Return the (X, Y) coordinate for the center point of the cell that contains the specified text.  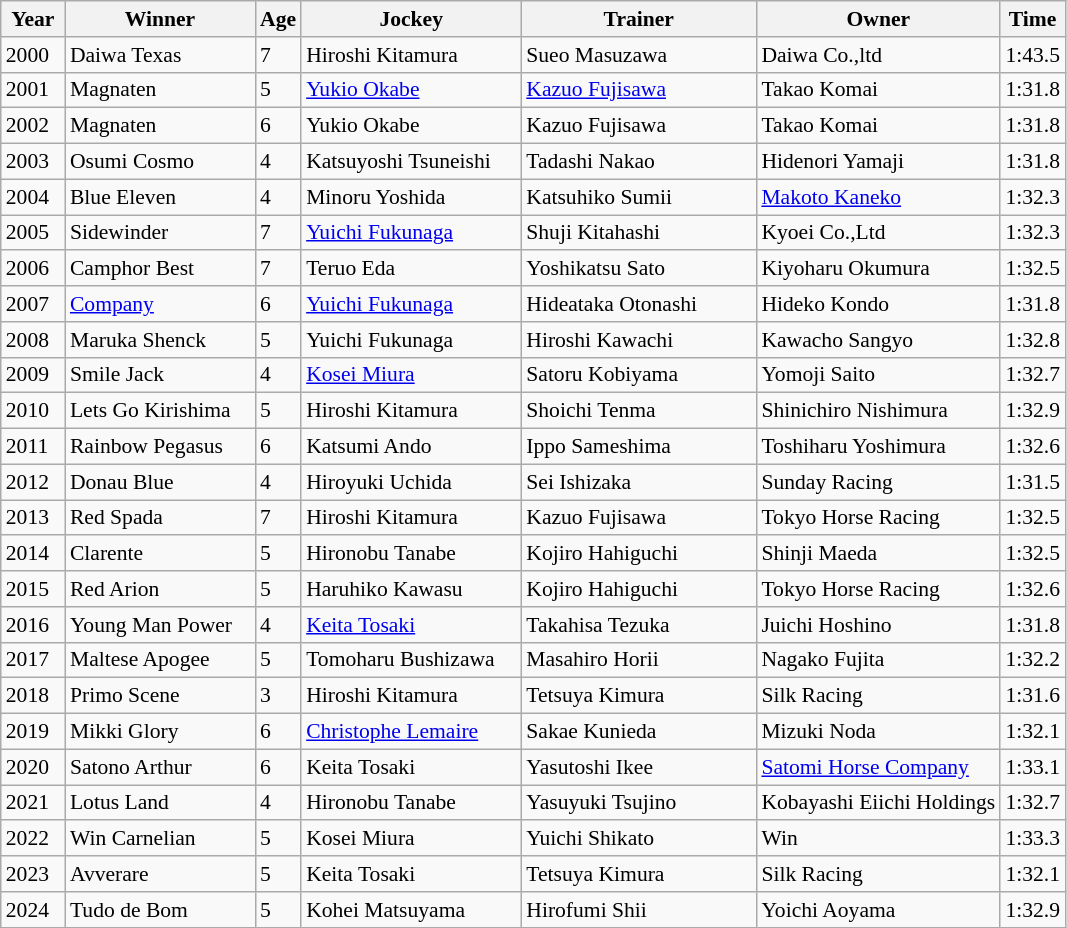
Daiwa Texas (160, 55)
Nagako Fujita (878, 660)
Trainer (638, 19)
Katsumi Ando (411, 447)
Shuji Kitahashi (638, 233)
Hideataka Otonashi (638, 304)
Clarente (160, 554)
Masahiro Horii (638, 660)
1:32.2 (1032, 660)
Kyoei Co.,Ltd (878, 233)
Minoru Yoshida (411, 197)
Katsuhiko Sumii (638, 197)
Mikki Glory (160, 732)
2014 (33, 554)
Makoto Kaneko (878, 197)
2019 (33, 732)
2013 (33, 518)
1:33.1 (1032, 767)
2016 (33, 625)
Mizuki Noda (878, 732)
Satomi Horse Company (878, 767)
Satoru Kobiyama (638, 375)
Hirofumi Shii (638, 910)
Kobayashi Eiichi Holdings (878, 803)
Camphor Best (160, 269)
Christophe Lemaire (411, 732)
Toshiharu Yoshimura (878, 447)
Time (1032, 19)
Kawacho Sangyo (878, 340)
Shinichiro Nishimura (878, 411)
Blue Eleven (160, 197)
2008 (33, 340)
2022 (33, 839)
Win Carnelian (160, 839)
Ippo Sameshima (638, 447)
2000 (33, 55)
2018 (33, 696)
Hidenori Yamaji (878, 162)
Sei Ishizaka (638, 482)
2023 (33, 874)
2020 (33, 767)
2009 (33, 375)
Tudo de Bom (160, 910)
2010 (33, 411)
Hideko Kondo (878, 304)
Red Spada (160, 518)
Sakae Kunieda (638, 732)
Rainbow Pegasus (160, 447)
Hiroshi Kawachi (638, 340)
Lets Go Kirishima (160, 411)
Shinji Maeda (878, 554)
Maruka Shenck (160, 340)
Age (278, 19)
Juichi Hoshino (878, 625)
2001 (33, 90)
Kiyoharu Okumura (878, 269)
Tomoharu Bushizawa (411, 660)
Daiwa Co.,ltd (878, 55)
Avverare (160, 874)
Sueo Masuzawa (638, 55)
Company (160, 304)
Kohei Matsuyama (411, 910)
Winner (160, 19)
Primo Scene (160, 696)
2007 (33, 304)
1:33.3 (1032, 839)
1:32.8 (1032, 340)
2004 (33, 197)
Smile Jack (160, 375)
Win (878, 839)
Shoichi Tenma (638, 411)
Jockey (411, 19)
Owner (878, 19)
Osumi Cosmo (160, 162)
Yasuyuki Tsujino (638, 803)
2006 (33, 269)
2024 (33, 910)
Lotus Land (160, 803)
Donau Blue (160, 482)
Haruhiko Kawasu (411, 589)
2012 (33, 482)
Katsuyoshi Tsuneishi (411, 162)
Year (33, 19)
2015 (33, 589)
2021 (33, 803)
Takahisa Tezuka (638, 625)
Hiroyuki Uchida (411, 482)
2011 (33, 447)
2005 (33, 233)
Sidewinder (160, 233)
Young Man Power (160, 625)
Yoshikatsu Sato (638, 269)
1:31.6 (1032, 696)
Yoichi Aoyama (878, 910)
Red Arion (160, 589)
Tadashi Nakao (638, 162)
Yuichi Shikato (638, 839)
1:43.5 (1032, 55)
2017 (33, 660)
Sunday Racing (878, 482)
Satono Arthur (160, 767)
Maltese Apogee (160, 660)
1:31.5 (1032, 482)
Teruo Eda (411, 269)
2003 (33, 162)
Yasutoshi Ikee (638, 767)
Yomoji Saito (878, 375)
2002 (33, 126)
3 (278, 696)
